For the text-containing cell, return its midpoint in [X, Y] coordinate format. 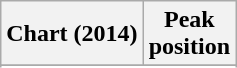
Peakposition [189, 34]
Chart (2014) [72, 34]
